Search for the cell housing the specified text and yield its (x, y) center coordinate. 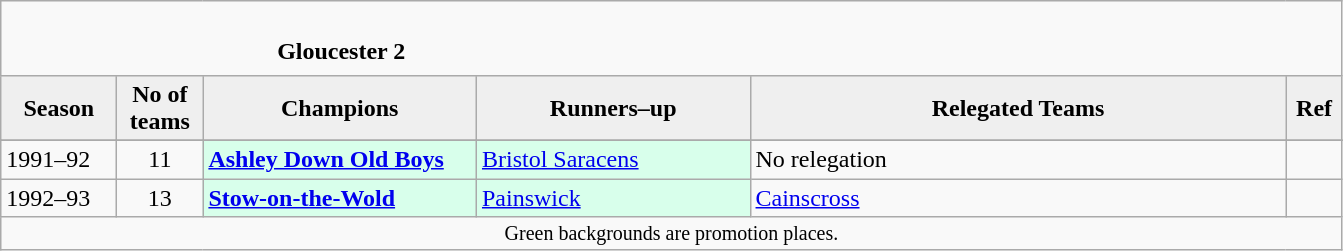
Stow-on-the-Wold (340, 197)
No of teams (160, 108)
Bristol Saracens (613, 159)
Cainscross (1018, 197)
Ref (1314, 108)
Runners–up (613, 108)
No relegation (1018, 159)
Champions (340, 108)
Ashley Down Old Boys (340, 159)
Relegated Teams (1018, 108)
Green backgrounds are promotion places. (672, 234)
1992–93 (59, 197)
11 (160, 159)
Season (59, 108)
Painswick (613, 197)
13 (160, 197)
1991–92 (59, 159)
